From the cell containing the given text, extract its center point as [X, Y] coordinate. 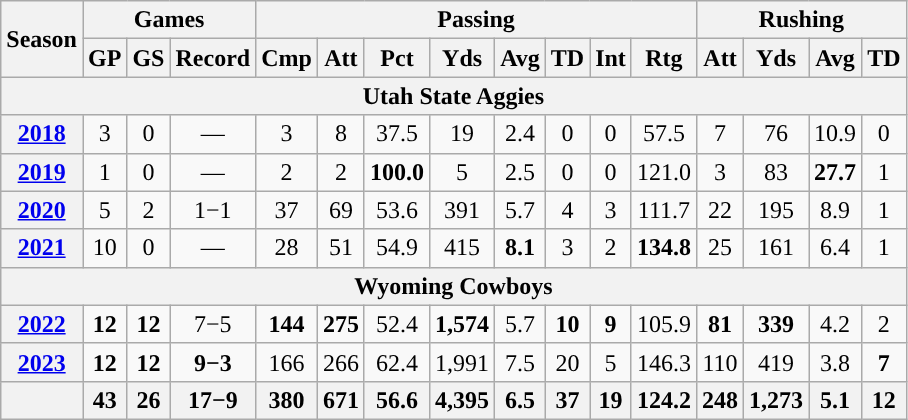
4.2 [836, 324]
22 [720, 210]
83 [776, 172]
Passing [476, 20]
2023 [42, 362]
2018 [42, 134]
57.5 [664, 134]
52.4 [396, 324]
111.7 [664, 210]
28 [287, 248]
1−1 [213, 210]
Int [611, 58]
9 [611, 324]
20 [567, 362]
380 [287, 400]
7−5 [213, 324]
43 [104, 400]
121.0 [664, 172]
8.1 [520, 248]
GS [148, 58]
166 [287, 362]
8 [340, 134]
26 [148, 400]
27.7 [836, 172]
2022 [42, 324]
2.5 [520, 172]
53.6 [396, 210]
17−9 [213, 400]
6.5 [520, 400]
110 [720, 362]
248 [720, 400]
56.6 [396, 400]
6.4 [836, 248]
339 [776, 324]
671 [340, 400]
Utah State Aggies [454, 96]
37.5 [396, 134]
54.9 [396, 248]
146.3 [664, 362]
62.4 [396, 362]
419 [776, 362]
2.4 [520, 134]
5.1 [836, 400]
GP [104, 58]
4 [567, 210]
391 [462, 210]
415 [462, 248]
124.2 [664, 400]
Record [213, 58]
3.8 [836, 362]
69 [340, 210]
1,991 [462, 362]
2019 [42, 172]
134.8 [664, 248]
105.9 [664, 324]
8.9 [836, 210]
Wyoming Cowboys [454, 286]
51 [340, 248]
2020 [42, 210]
9−3 [213, 362]
10.9 [836, 134]
25 [720, 248]
Rushing [801, 20]
195 [776, 210]
7.5 [520, 362]
275 [340, 324]
Rtg [664, 58]
76 [776, 134]
Games [168, 20]
161 [776, 248]
266 [340, 362]
1,273 [776, 400]
81 [720, 324]
1,574 [462, 324]
144 [287, 324]
4,395 [462, 400]
2021 [42, 248]
Season [42, 39]
Cmp [287, 58]
Pct [396, 58]
100.0 [396, 172]
